Output the (X, Y) coordinate of the center of the cell containing the given text.  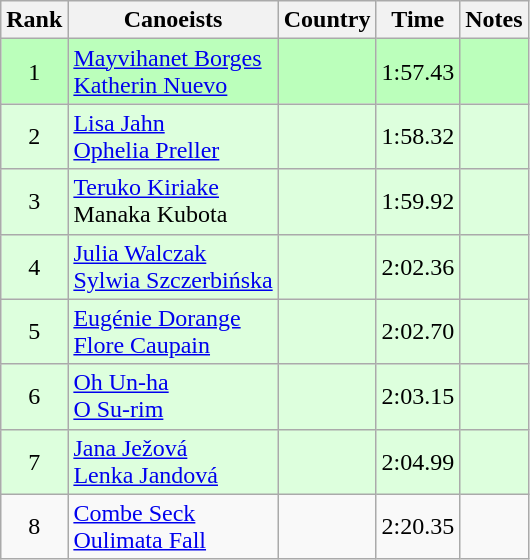
2:02.36 (418, 266)
1:58.32 (418, 136)
1:57.43 (418, 72)
Oh Un-haO Su-rim (173, 396)
2:04.99 (418, 462)
Time (418, 20)
2:02.70 (418, 332)
Country (327, 20)
Jana JežováLenka Jandová (173, 462)
Teruko KiriakeManaka Kubota (173, 202)
2:20.35 (418, 526)
Mayvihanet BorgesKatherin Nuevo (173, 72)
2 (34, 136)
Rank (34, 20)
Eugénie DorangeFlore Caupain (173, 332)
7 (34, 462)
Notes (494, 20)
Lisa JahnOphelia Preller (173, 136)
3 (34, 202)
5 (34, 332)
Combe SeckOulimata Fall (173, 526)
4 (34, 266)
8 (34, 526)
6 (34, 396)
1:59.92 (418, 202)
Julia WalczakSylwia Szczerbińska (173, 266)
Canoeists (173, 20)
2:03.15 (418, 396)
1 (34, 72)
